Find where the given text appears and provide that cell's center as [X, Y] coordinate. 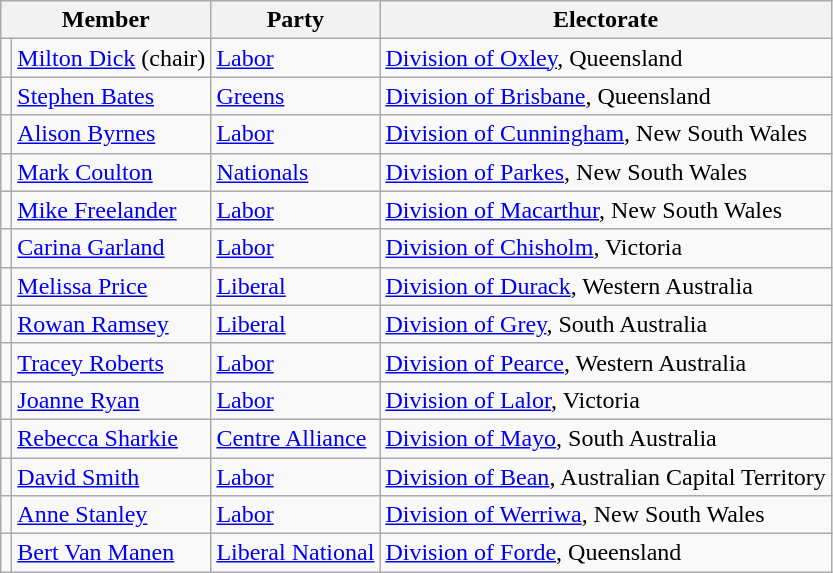
Mike Freelander [112, 210]
Joanne Ryan [112, 400]
Melissa Price [112, 286]
Division of Macarthur, New South Wales [606, 210]
Division of Bean, Australian Capital Territory [606, 477]
Party [296, 20]
Tracey Roberts [112, 362]
Mark Coulton [112, 172]
Member [106, 20]
Division of Forde, Queensland [606, 553]
Division of Cunningham, New South Wales [606, 134]
Division of Chisholm, Victoria [606, 248]
Centre Alliance [296, 438]
Division of Pearce, Western Australia [606, 362]
Electorate [606, 20]
Alison Byrnes [112, 134]
Division of Werriwa, New South Wales [606, 515]
David Smith [112, 477]
Rebecca Sharkie [112, 438]
Liberal National [296, 553]
Division of Lalor, Victoria [606, 400]
Milton Dick (chair) [112, 58]
Division of Oxley, Queensland [606, 58]
Rowan Ramsey [112, 324]
Carina Garland [112, 248]
Division of Durack, Western Australia [606, 286]
Stephen Bates [112, 96]
Anne Stanley [112, 515]
Nationals [296, 172]
Division of Grey, South Australia [606, 324]
Greens [296, 96]
Division of Brisbane, Queensland [606, 96]
Division of Parkes, New South Wales [606, 172]
Bert Van Manen [112, 553]
Division of Mayo, South Australia [606, 438]
